Output the [X, Y] coordinate of the center of the cell containing the given text.  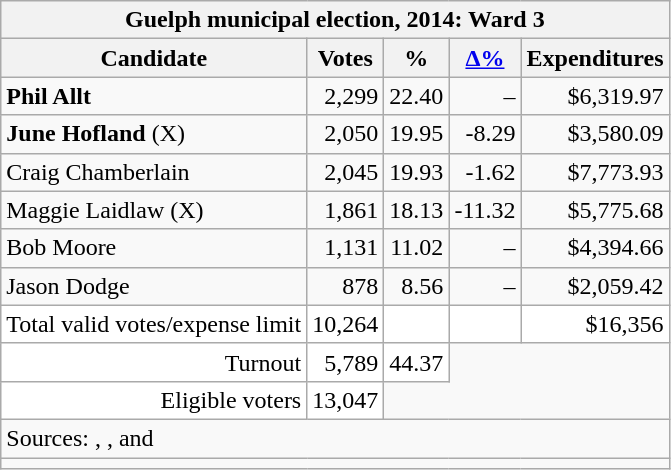
Bob Moore [154, 248]
8.56 [416, 286]
2,050 [346, 134]
Total valid votes/expense limit [154, 324]
$4,394.66 [595, 248]
11.02 [416, 248]
Sources: , , and [335, 438]
Craig Chamberlain [154, 172]
22.40 [416, 96]
Maggie Laidlaw (X) [154, 210]
1,861 [346, 210]
2,299 [346, 96]
-8.29 [485, 134]
$7,773.93 [595, 172]
% [416, 58]
10,264 [346, 324]
19.95 [416, 134]
June Hofland (X) [154, 134]
-11.32 [485, 210]
Guelph municipal election, 2014: Ward 3 [335, 20]
Δ% [485, 58]
$5,775.68 [595, 210]
Eligible voters [154, 400]
$3,580.09 [595, 134]
44.37 [416, 362]
19.93 [416, 172]
Turnout [154, 362]
13,047 [346, 400]
1,131 [346, 248]
Phil Allt [154, 96]
2,045 [346, 172]
$16,356 [595, 324]
Jason Dodge [154, 286]
18.13 [416, 210]
Candidate [154, 58]
Expenditures [595, 58]
5,789 [346, 362]
$2,059.42 [595, 286]
-1.62 [485, 172]
Votes [346, 58]
878 [346, 286]
$6,319.97 [595, 96]
